Determine the [X, Y] coordinate at the center of the cell enclosing the given text.  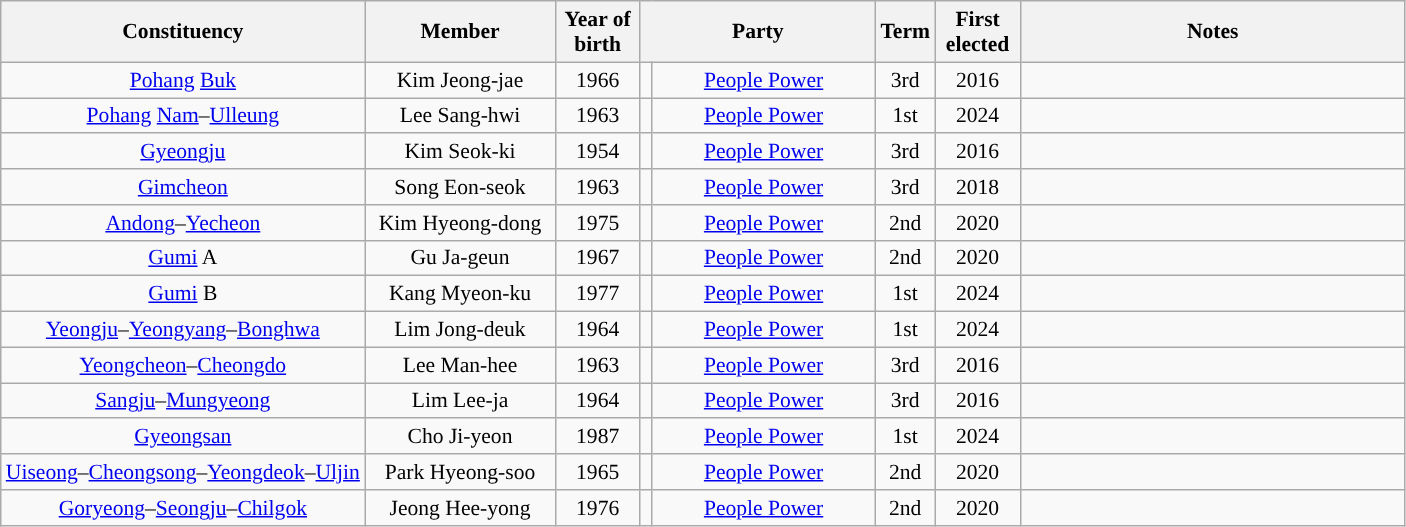
Gyeongsan [183, 437]
Constituency [183, 32]
Kang Myeon-ku [460, 294]
Gumi A [183, 258]
Yeongcheon–Cheongdo [183, 365]
1976 [598, 508]
2018 [978, 187]
Sangju–Mungyeong [183, 401]
Kim Jeong-jae [460, 80]
Pohang Nam–Ulleung [183, 116]
Gyeongju [183, 152]
Cho Ji-yeon [460, 437]
Lee Sang-hwi [460, 116]
Song Eon-seok [460, 187]
1965 [598, 472]
Lim Jong-deuk [460, 330]
Goryeong–Seongju–Chilgok [183, 508]
Yeongju–Yeongyang–Bonghwa [183, 330]
Gimcheon [183, 187]
1967 [598, 258]
Kim Hyeong-dong [460, 223]
1977 [598, 294]
Park Hyeong-soo [460, 472]
Term [905, 32]
1987 [598, 437]
Kim Seok-ki [460, 152]
Notes [1212, 32]
Uiseong–Cheongsong–Yeongdeok–Uljin [183, 472]
Lim Lee-ja [460, 401]
Andong–Yecheon [183, 223]
1975 [598, 223]
First elected [978, 32]
Gu Ja-geun [460, 258]
Year of birth [598, 32]
Lee Man-hee [460, 365]
Member [460, 32]
Pohang Buk [183, 80]
Gumi B [183, 294]
1954 [598, 152]
Party [758, 32]
1966 [598, 80]
Jeong Hee-yong [460, 508]
